Extract the [X, Y] coordinate from the center of the cell holding the provided text.  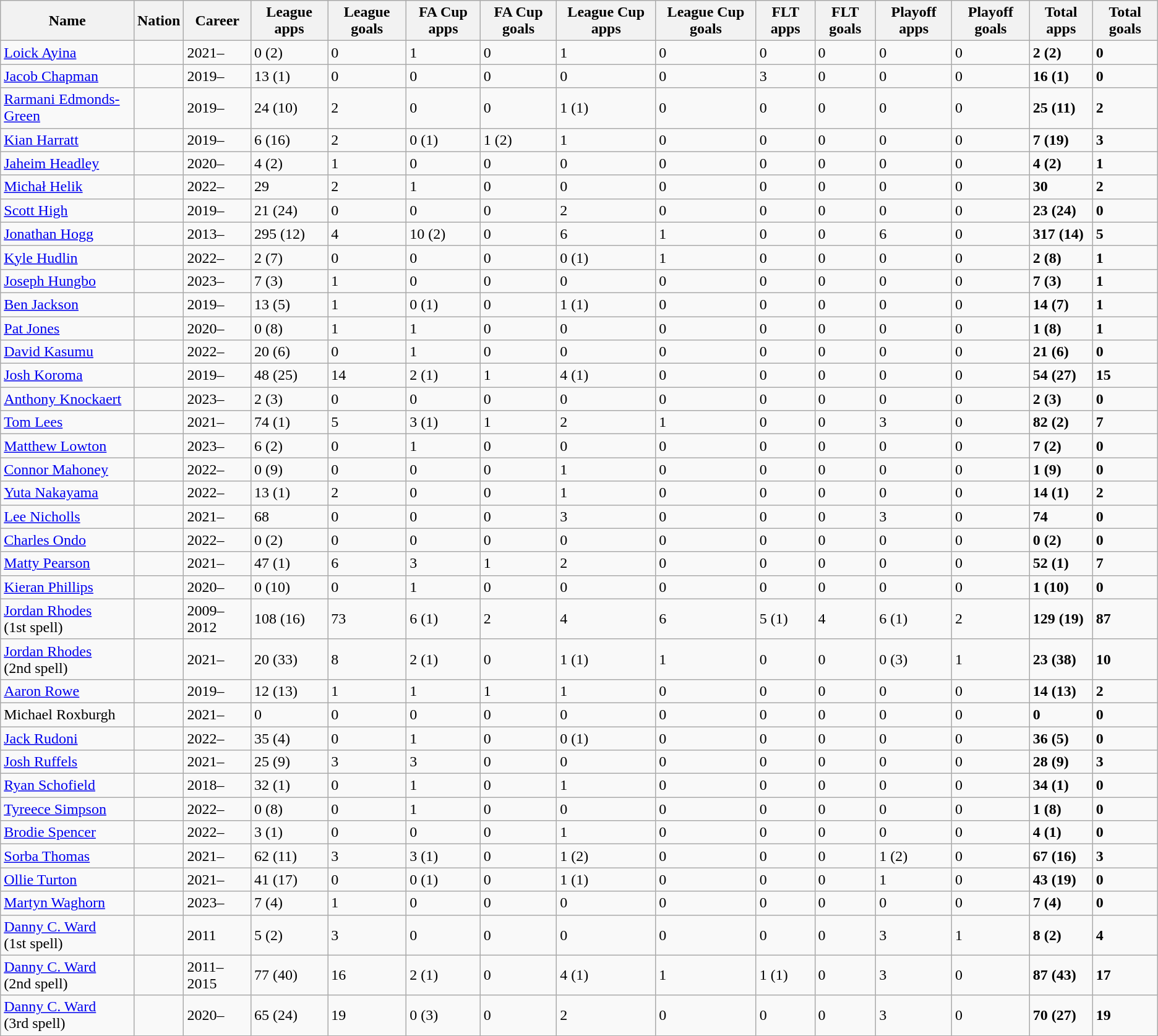
43 (19) [1061, 880]
7 (2) [1061, 446]
36 (5) [1061, 738]
8 (2) [1061, 935]
73 [367, 619]
Charles Ondo [67, 540]
Yuta Nakayama [67, 493]
Nation [158, 21]
Matthew Lowton [67, 446]
Jordan Rhodes(2nd spell) [67, 659]
82 (2) [1061, 422]
Total goals [1125, 21]
FA Cup apps [444, 21]
14 (7) [1061, 304]
87 (43) [1061, 975]
Ryan Schofield [67, 786]
2 (8) [1061, 257]
Connor Mahoney [67, 469]
Loick Ayina [67, 53]
14 (13) [1061, 691]
23 (24) [1061, 210]
74 [1061, 516]
Kyle Hudlin [67, 257]
14 (1) [1061, 493]
16 [367, 975]
Ben Jackson [67, 304]
24 (10) [289, 108]
2009–2012 [218, 619]
5 (1) [786, 619]
David Kasumu [67, 352]
0 (10) [289, 587]
Playoff apps [914, 21]
16 (1) [1061, 76]
2 (7) [289, 257]
30 [1061, 187]
Career [218, 21]
6 (2) [289, 446]
Tom Lees [67, 422]
Josh Koroma [67, 375]
6 (16) [289, 140]
Danny C. Ward(3rd spell) [67, 1016]
21 (24) [289, 210]
Jacob Chapman [67, 76]
14 [367, 375]
Joseph Hungbo [67, 281]
32 (1) [289, 786]
2011–2015 [218, 975]
34 (1) [1061, 786]
Matty Pearson [67, 563]
10 (2) [444, 234]
295 (12) [289, 234]
8 [367, 659]
FA Cup goals [518, 21]
Sorba Thomas [67, 856]
2018– [218, 786]
1 (10) [1061, 587]
Martyn Waghorn [67, 903]
70 (27) [1061, 1016]
48 (25) [289, 375]
317 (14) [1061, 234]
20 (6) [289, 352]
0 (9) [289, 469]
Tyreece Simpson [67, 809]
Aaron Rowe [67, 691]
62 (11) [289, 856]
Lee Nicholls [67, 516]
74 (1) [289, 422]
Pat Jones [67, 328]
League Cup goals [706, 21]
10 [1125, 659]
65 (24) [289, 1016]
Kieran Phillips [67, 587]
41 (17) [289, 880]
67 (16) [1061, 856]
129 (19) [1061, 619]
Jack Rudoni [67, 738]
Michał Helik [67, 187]
Name [67, 21]
Josh Ruffels [67, 762]
13 (5) [289, 304]
52 (1) [1061, 563]
21 (6) [1061, 352]
29 [289, 187]
Scott High [67, 210]
17 [1125, 975]
Danny C. Ward(1st spell) [67, 935]
Danny C. Ward(2nd spell) [67, 975]
47 (1) [289, 563]
Ollie Turton [67, 880]
Jordan Rhodes(1st spell) [67, 619]
Playoff goals [991, 21]
87 [1125, 619]
Kian Harratt [67, 140]
Michael Roxburgh [67, 714]
FLT apps [786, 21]
23 (38) [1061, 659]
2011 [218, 935]
68 [289, 516]
28 (9) [1061, 762]
15 [1125, 375]
108 (16) [289, 619]
Brodie Spencer [67, 833]
2 (2) [1061, 53]
League Cup apps [606, 21]
5 (2) [289, 935]
League goals [367, 21]
League apps [289, 21]
FLT goals [845, 21]
54 (27) [1061, 375]
Total apps [1061, 21]
77 (40) [289, 975]
Anthony Knockaert [67, 399]
12 (13) [289, 691]
Rarmani Edmonds-Green [67, 108]
25 (9) [289, 762]
25 (11) [1061, 108]
20 (33) [289, 659]
Jaheim Headley [67, 163]
Jonathan Hogg [67, 234]
1 (9) [1061, 469]
2013– [218, 234]
7 (19) [1061, 140]
35 (4) [289, 738]
